Find where the given text appears and provide that cell's center as (X, Y) coordinate. 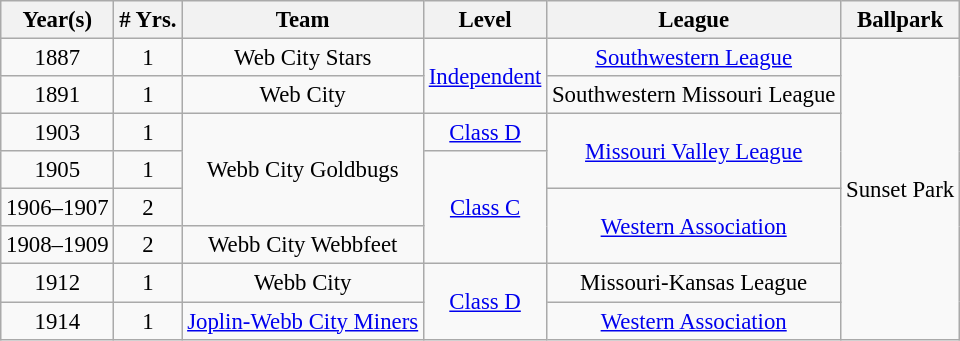
Southwestern Missouri League (694, 95)
1908–1909 (58, 245)
1912 (58, 283)
Team (303, 20)
# Yrs. (148, 20)
Level (484, 20)
Web City Stars (303, 58)
Class C (484, 208)
1891 (58, 95)
1914 (58, 321)
League (694, 20)
1887 (58, 58)
1903 (58, 133)
Missouri-Kansas League (694, 283)
Joplin-Webb City Miners (303, 321)
Sunset Park (900, 190)
Independent (484, 76)
Ballpark (900, 20)
1905 (58, 170)
Year(s) (58, 20)
1906–1907 (58, 208)
Webb City (303, 283)
Southwestern League (694, 58)
Webb City Goldbugs (303, 170)
Missouri Valley League (694, 152)
Web City (303, 95)
Webb City Webbfeet (303, 245)
